Provide the [X, Y] coordinate of the cell's center where the given text is located.  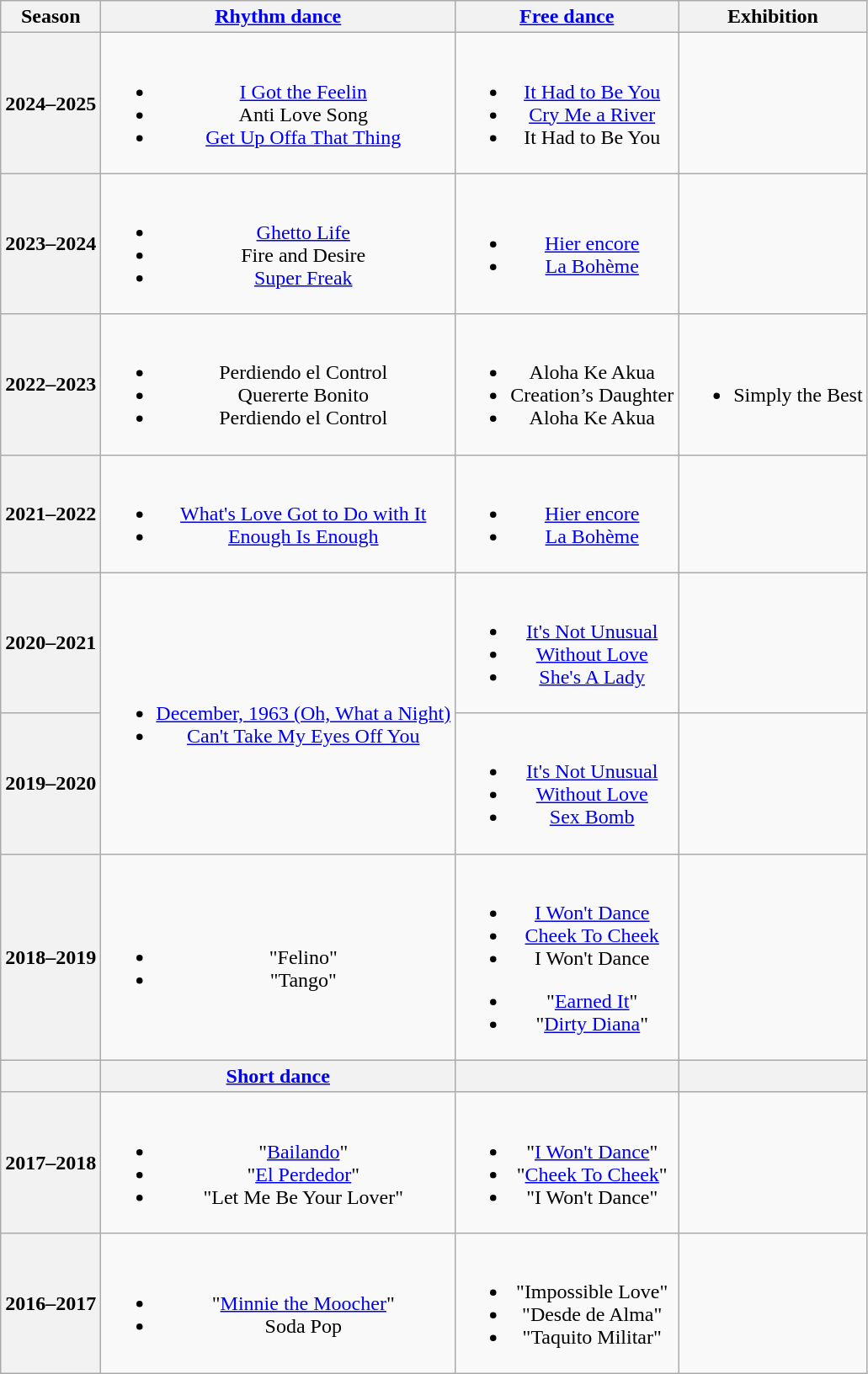
"Minnie the Moocher"Soda Pop [278, 1303]
"I Won't Dance""Cheek To Cheek""I Won't Dance" [567, 1162]
Simply the Best [773, 384]
"Felino" "Tango" [278, 956]
Season [51, 17]
2018–2019 [51, 956]
What's Love Got to Do with It Enough Is Enough [278, 514]
2021–2022 [51, 514]
It's Not UnusualWithout LoveShe's A Lady [567, 643]
Rhythm dance [278, 17]
I Got the Feelin Anti Love Song Get Up Offa That Thing [278, 103]
2022–2023 [51, 384]
It's Not UnusualWithout LoveSex Bomb [567, 783]
2024–2025 [51, 103]
"Impossible Love" "Desde de Alma" "Taquito Militar" [567, 1303]
Free dance [567, 17]
It Had to Be YouCry Me a RiverIt Had to Be You [567, 103]
2017–2018 [51, 1162]
I Won't DanceCheek To CheekI Won't Dance "Earned It" "Dirty Diana" [567, 956]
Perdiendo el Control Quererte Bonito Perdiendo el Control [278, 384]
December, 1963 (Oh, What a Night) Can't Take My Eyes Off You [278, 713]
2023–2024 [51, 244]
Aloha Ke AkuaCreation’s DaughterAloha Ke Akua [567, 384]
2019–2020 [51, 783]
Exhibition [773, 17]
Ghetto Life Fire and Desire Super Freak [278, 244]
Short dance [278, 1076]
"Bailando" "El Perdedor" "Let Me Be Your Lover" [278, 1162]
2020–2021 [51, 643]
2016–2017 [51, 1303]
